Identify which cell holds the provided text, then report its (x, y) central coordinate. 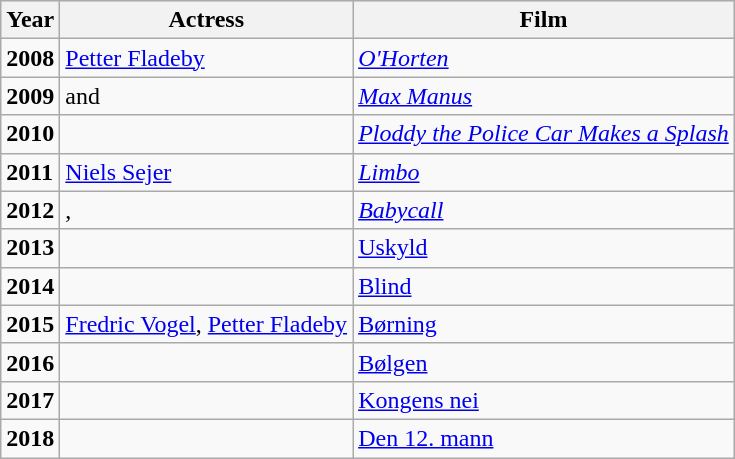
Kongens nei (544, 400)
2018 (30, 438)
2014 (30, 286)
Limbo (544, 172)
Babycall (544, 210)
2017 (30, 400)
Actress (206, 20)
Year (30, 20)
2015 (30, 324)
2008 (30, 58)
Bølgen (544, 362)
2012 (30, 210)
2013 (30, 248)
Niels Sejer (206, 172)
O'Horten (544, 58)
and (206, 96)
Ploddy the Police Car Makes a Splash (544, 134)
2010 (30, 134)
, (206, 210)
2011 (30, 172)
Fredric Vogel, Petter Fladeby (206, 324)
Blind (544, 286)
Den 12. mann (544, 438)
Max Manus (544, 96)
2016 (30, 362)
Film (544, 20)
2009 (30, 96)
Petter Fladeby (206, 58)
Uskyld (544, 248)
Børning (544, 324)
